Output the [x, y] coordinate of the center of the cell containing the given text.  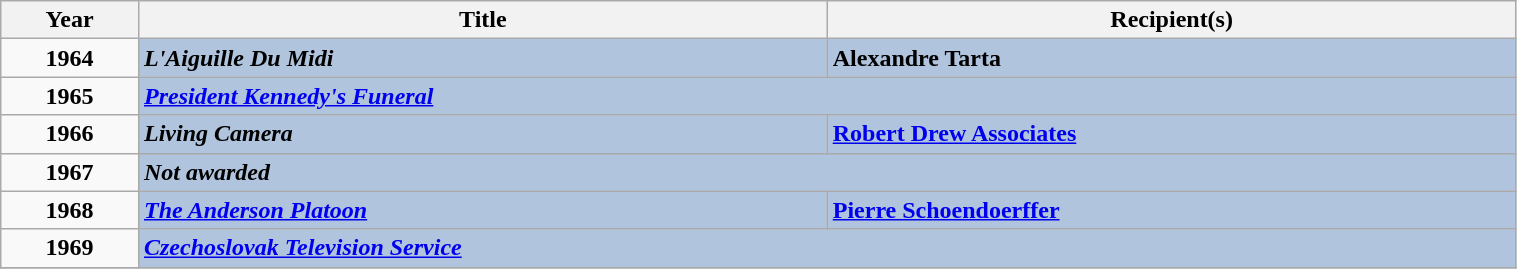
Czechoslovak Television Service [827, 248]
1966 [70, 134]
Robert Drew Associates [1172, 134]
L'Aiguille Du Midi [482, 58]
1967 [70, 172]
1964 [70, 58]
1969 [70, 248]
Living Camera [482, 134]
Recipient(s) [1172, 20]
Not awarded [827, 172]
President Kennedy's Funeral [827, 96]
1968 [70, 210]
Year [70, 20]
Alexandre Tarta [1172, 58]
The Anderson Platoon [482, 210]
Title [482, 20]
Pierre Schoendoerffer [1172, 210]
1965 [70, 96]
